Return [X, Y] of the center of cell containing provided text 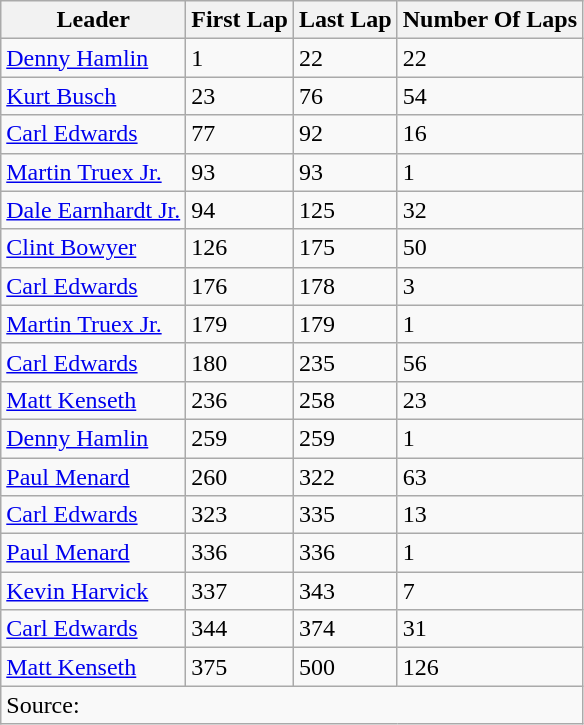
Leader [94, 20]
343 [345, 591]
50 [490, 248]
260 [240, 477]
125 [345, 210]
Last Lap [345, 20]
323 [240, 515]
175 [345, 248]
32 [490, 210]
Number Of Laps [490, 20]
178 [345, 286]
Clint Bowyer [94, 248]
First Lap [240, 20]
16 [490, 134]
Kevin Harvick [94, 591]
375 [240, 667]
54 [490, 96]
Kurt Busch [94, 96]
76 [345, 96]
Source: [292, 705]
176 [240, 286]
322 [345, 477]
258 [345, 400]
335 [345, 515]
374 [345, 629]
7 [490, 591]
337 [240, 591]
344 [240, 629]
77 [240, 134]
180 [240, 362]
3 [490, 286]
500 [345, 667]
Dale Earnhardt Jr. [94, 210]
94 [240, 210]
236 [240, 400]
235 [345, 362]
56 [490, 362]
13 [490, 515]
92 [345, 134]
31 [490, 629]
63 [490, 477]
